Return [x, y] of the center of cell containing provided text 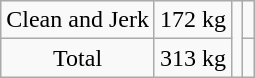
Total [78, 58]
Clean and Jerk [78, 20]
313 kg [192, 58]
172 kg [192, 20]
